Find where the given text appears and provide that cell's center as (x, y) coordinate. 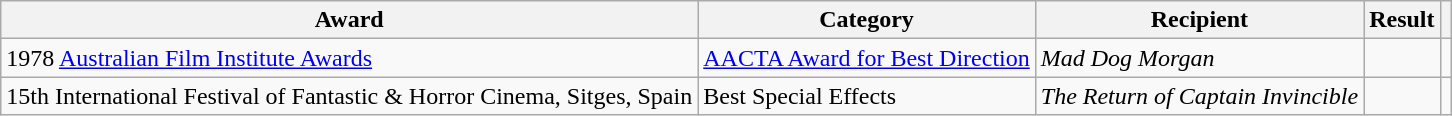
Best Special Effects (867, 96)
AACTA Award for Best Direction (867, 58)
Recipient (1199, 20)
Award (350, 20)
Mad Dog Morgan (1199, 58)
Result (1402, 20)
The Return of Captain Invincible (1199, 96)
Category (867, 20)
15th International Festival of Fantastic & Horror Cinema, Sitges, Spain (350, 96)
1978 Australian Film Institute Awards (350, 58)
